Extract the (x, y) coordinate from the center of the cell holding the provided text.  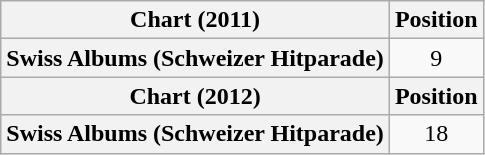
9 (436, 58)
18 (436, 134)
Chart (2012) (196, 96)
Chart (2011) (196, 20)
